Provide the [x, y] coordinate of the cell's center where the given text is located.  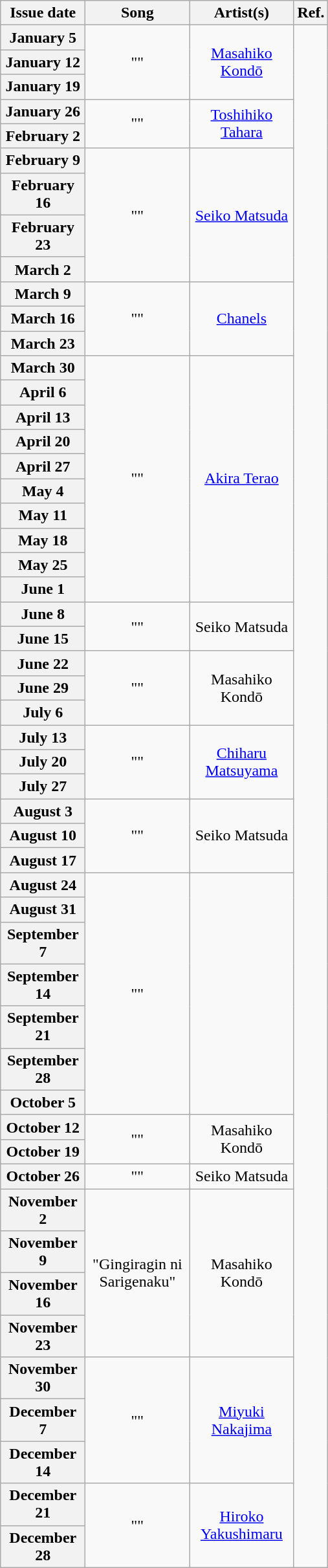
August 3 [43, 811]
August 17 [43, 860]
July 13 [43, 737]
January 26 [43, 111]
November 30 [43, 1378]
March 9 [43, 294]
May 25 [43, 565]
Ref. [311, 13]
February 23 [43, 235]
June 15 [43, 638]
July 27 [43, 787]
August 31 [43, 909]
Hiroko Yakushimaru [242, 1525]
April 20 [43, 442]
February 9 [43, 160]
August 10 [43, 836]
January 5 [43, 38]
September 7 [43, 943]
June 1 [43, 589]
May 4 [43, 491]
September 28 [43, 1069]
Toshihiko Tahara [242, 124]
Issue date [43, 13]
March 23 [43, 343]
March 2 [43, 269]
February 2 [43, 136]
March 30 [43, 368]
April 27 [43, 466]
March 16 [43, 318]
December 21 [43, 1505]
Miyuki Nakajima [242, 1421]
December 7 [43, 1421]
February 16 [43, 194]
Chiharu Matsuyama [242, 761]
April 6 [43, 393]
April 13 [43, 417]
Artist(s) [242, 13]
November 23 [43, 1336]
Song [137, 13]
November 9 [43, 1252]
Akira Terao [242, 479]
December 28 [43, 1546]
June 29 [43, 688]
January 19 [43, 87]
October 19 [43, 1151]
September 14 [43, 985]
December 14 [43, 1462]
May 11 [43, 516]
June 22 [43, 663]
July 6 [43, 712]
January 12 [43, 62]
Chanels [242, 318]
November 2 [43, 1210]
"Gingiragin ni Sarigenaku" [137, 1273]
October 12 [43, 1127]
July 20 [43, 762]
October 26 [43, 1176]
September 21 [43, 1027]
November 16 [43, 1294]
June 8 [43, 614]
August 24 [43, 885]
October 5 [43, 1102]
May 18 [43, 540]
